Find where the given text appears and provide that cell's center as (x, y) coordinate. 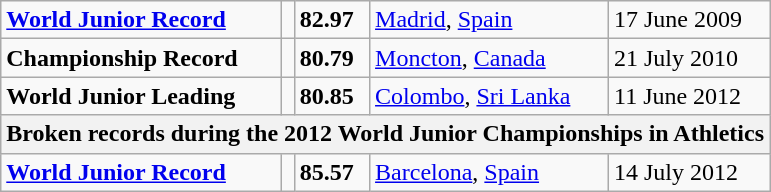
Barcelona, Spain (490, 172)
80.85 (332, 96)
17 June 2009 (688, 20)
85.57 (332, 172)
Championship Record (142, 58)
World Junior Leading (142, 96)
80.79 (332, 58)
Madrid, Spain (490, 20)
Colombo, Sri Lanka (490, 96)
14 July 2012 (688, 172)
Moncton, Canada (490, 58)
21 July 2010 (688, 58)
11 June 2012 (688, 96)
82.97 (332, 20)
Broken records during the 2012 World Junior Championships in Athletics (386, 134)
